Scan for the cell matching the given text and deliver its [x, y] coordinate at center. 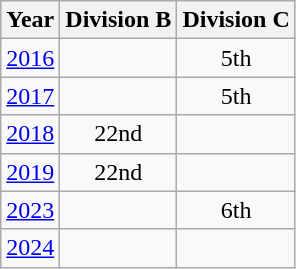
2019 [30, 172]
Year [30, 20]
2023 [30, 210]
2024 [30, 248]
6th [236, 210]
Division C [236, 20]
Division B [118, 20]
2017 [30, 96]
2018 [30, 134]
2016 [30, 58]
